Provide the (X, Y) coordinate of the cell's center where the given text is located.  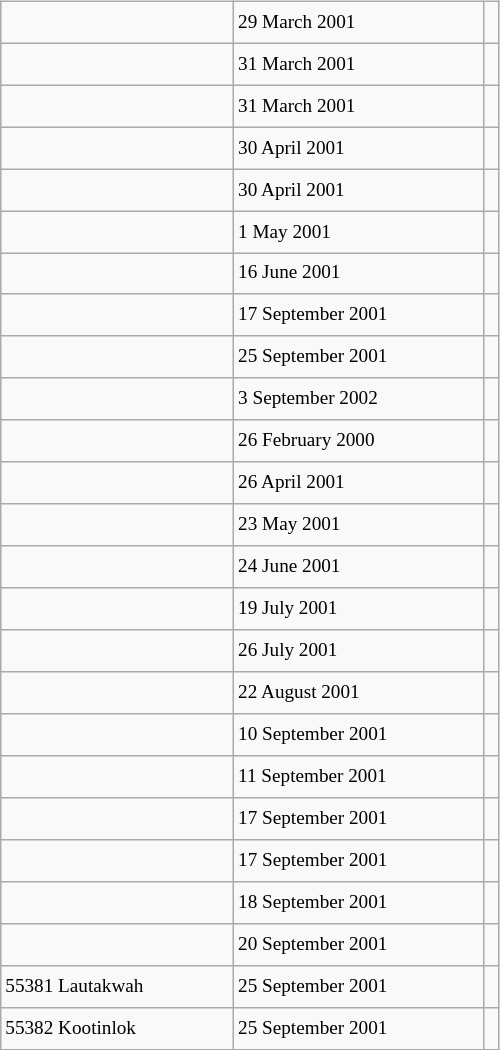
55381 Lautakwah (118, 986)
1 May 2001 (359, 232)
16 June 2001 (359, 274)
18 September 2001 (359, 902)
26 April 2001 (359, 483)
26 February 2000 (359, 441)
3 September 2002 (359, 399)
24 June 2001 (359, 567)
19 July 2001 (359, 609)
11 September 2001 (359, 777)
10 September 2001 (359, 735)
23 May 2001 (359, 525)
20 September 2001 (359, 944)
55382 Kootinlok (118, 1028)
26 July 2001 (359, 651)
29 March 2001 (359, 22)
22 August 2001 (359, 693)
